Search for the cell housing the specified text and yield its [X, Y] center coordinate. 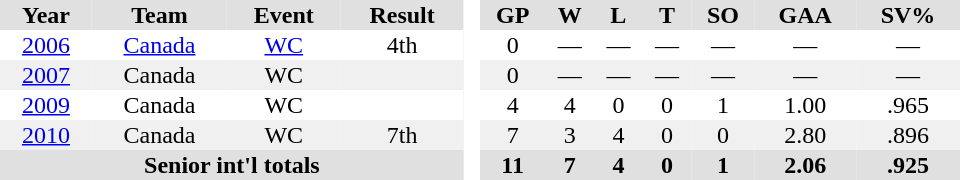
SO [722, 15]
L [618, 15]
1.00 [805, 105]
7th [402, 135]
.896 [908, 135]
Result [402, 15]
4th [402, 45]
2.80 [805, 135]
2.06 [805, 165]
GAA [805, 15]
2010 [46, 135]
2009 [46, 105]
Year [46, 15]
.965 [908, 105]
Event [284, 15]
2006 [46, 45]
3 [570, 135]
SV% [908, 15]
Team [160, 15]
T [668, 15]
.925 [908, 165]
11 [512, 165]
Senior int'l totals [232, 165]
2007 [46, 75]
GP [512, 15]
W [570, 15]
